From the cell containing the given text, extract its center point as [X, Y] coordinate. 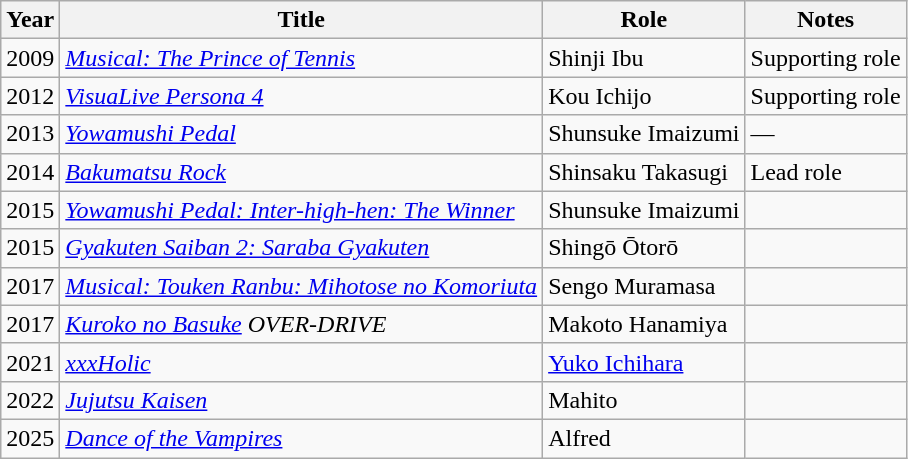
Sengo Muramasa [644, 286]
2021 [30, 362]
Notes [826, 20]
Dance of the Vampires [302, 438]
2022 [30, 400]
Shinsaku Takasugi [644, 172]
Year [30, 20]
Bakumatsu Rock [302, 172]
Jujutsu Kaisen [302, 400]
Lead role [826, 172]
Yuko Ichihara [644, 362]
2012 [30, 96]
Musical: The Prince of Tennis [302, 58]
Title [302, 20]
Kuroko no Basuke OVER-DRIVE [302, 324]
2025 [30, 438]
VisuaLive Persona 4 [302, 96]
Mahito [644, 400]
2014 [30, 172]
Shinji Ibu [644, 58]
xxxHolic [302, 362]
Gyakuten Saiban 2: Saraba Gyakuten [302, 248]
Yowamushi Pedal [302, 134]
2009 [30, 58]
Kou Ichijo [644, 96]
Role [644, 20]
Makoto Hanamiya [644, 324]
Yowamushi Pedal: Inter-high-hen: The Winner [302, 210]
— [826, 134]
Alfred [644, 438]
Shingō Ōtorō [644, 248]
2013 [30, 134]
Musical: Touken Ranbu: Mihotose no Komoriuta [302, 286]
